Capture the cell that displays the provided text and extract its (X, Y) central coordinate. 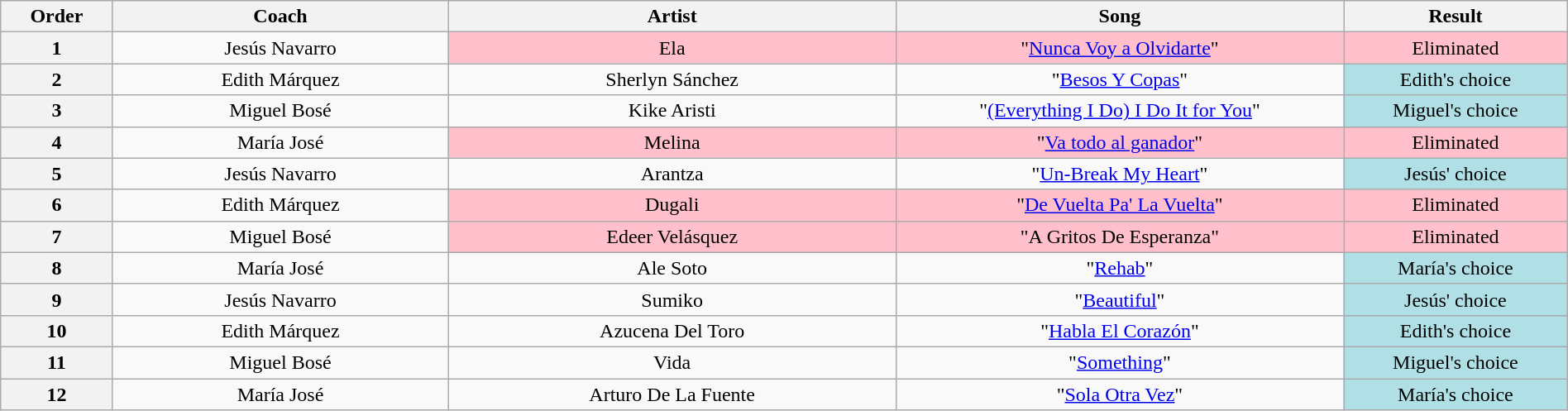
Arturo De La Fuente (672, 394)
Kike Aristi (672, 111)
Sherlyn Sánchez (672, 79)
"Rehab" (1120, 268)
4 (56, 142)
10 (56, 331)
7 (56, 237)
"(Everything I Do) I Do It for You" (1120, 111)
Arantza (672, 174)
5 (56, 174)
Order (56, 17)
"Sola Otra Vez" (1120, 394)
Ela (672, 48)
12 (56, 394)
8 (56, 268)
11 (56, 362)
"De Vuelta Pa' La Vuelta" (1120, 205)
Result (1456, 17)
"Un-Break My Heart" (1120, 174)
3 (56, 111)
Melina (672, 142)
Dugali (672, 205)
Edeer Velásquez (672, 237)
Ale Soto (672, 268)
2 (56, 79)
"Nunca Voy a Olvidarte" (1120, 48)
Vida (672, 362)
"Besos Y Copas" (1120, 79)
"A Gritos De Esperanza" (1120, 237)
"Something" (1120, 362)
Song (1120, 17)
"Beautiful" (1120, 299)
"Va todo al ganador" (1120, 142)
"Habla El Corazón" (1120, 331)
Sumiko (672, 299)
6 (56, 205)
1 (56, 48)
Artist (672, 17)
Azucena Del Toro (672, 331)
9 (56, 299)
Coach (280, 17)
